For the text-containing cell, return its midpoint in [X, Y] coordinate format. 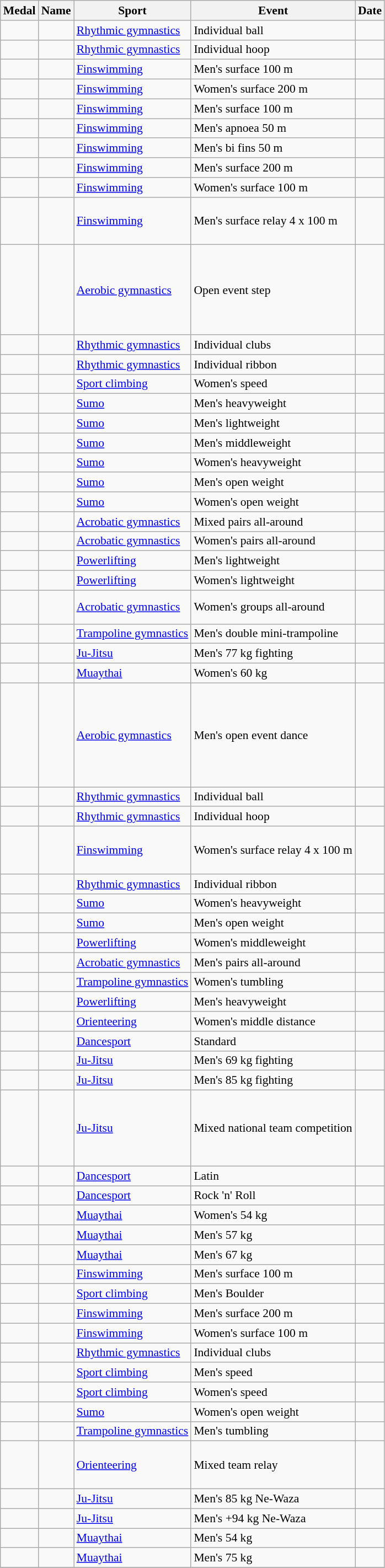
Men's double mini-trampoline [273, 634]
Latin [273, 1176]
Medal [20, 10]
Name [56, 10]
Rock 'n' Roll [273, 1196]
Open event step [273, 290]
Men's pairs all-around [273, 962]
Women's pairs all-around [273, 541]
Women's middleweight [273, 943]
Standard [273, 1041]
Women's 54 kg [273, 1216]
Mixed pairs all-around [273, 522]
Women's surface relay 4 x 100 m [273, 850]
Men's 69 kg fighting [273, 1061]
Men's open event dance [273, 735]
Women's surface 200 m [273, 89]
Women's tumbling [273, 982]
Men's speed [273, 1373]
Women's middle distance [273, 1021]
Men's 77 kg fighting [273, 654]
Men's +94 kg Ne-Waza [273, 1518]
Men's 85 kg Ne-Waza [273, 1499]
Men's apnoea 50 m [273, 129]
Sport [132, 10]
Event [273, 10]
Women's lightweight [273, 581]
Men's bi fins 50 m [273, 148]
Mixed national team competition [273, 1128]
Men's middleweight [273, 443]
Men's 75 kg [273, 1558]
Men's Boulder [273, 1294]
Men's 57 kg [273, 1235]
Men's 67 kg [273, 1255]
Men's surface relay 4 x 100 m [273, 221]
Women's groups all-around [273, 607]
Men's 54 kg [273, 1538]
Mixed team relay [273, 1465]
Men's 85 kg fighting [273, 1080]
Women's 60 kg [273, 673]
Date [370, 10]
Men's tumbling [273, 1431]
